Pinpoint the cell where the given text exists, returning its (X, Y) midpoint coordinate. 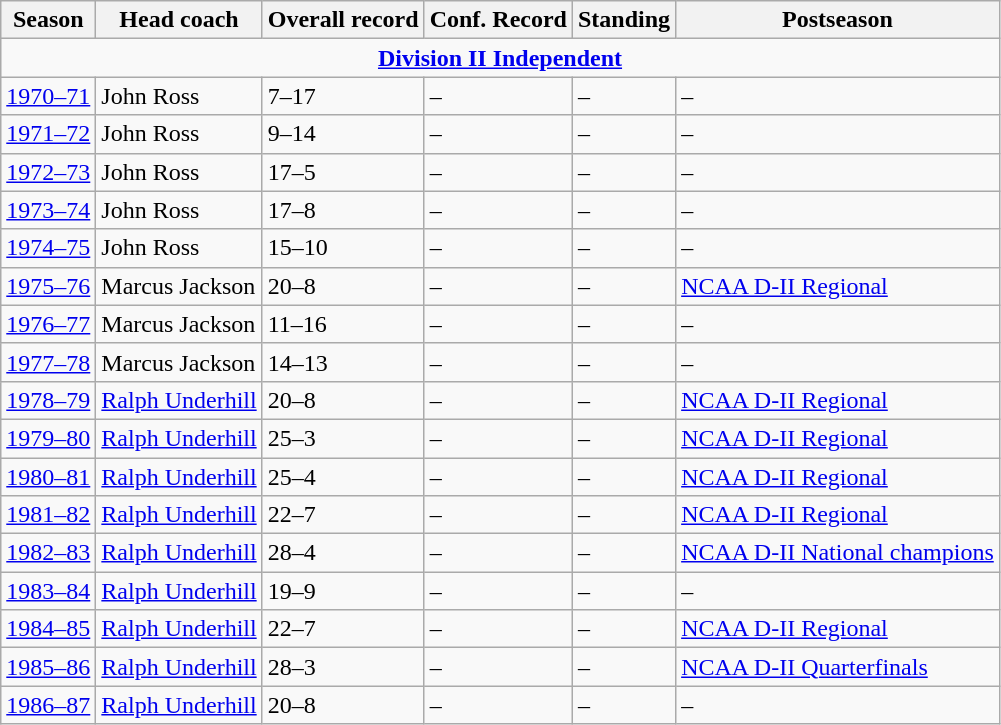
NCAA D-II National champions (838, 553)
28–4 (343, 553)
1971–72 (48, 134)
Division II Independent (500, 58)
1983–84 (48, 591)
11–16 (343, 324)
Postseason (838, 20)
15–10 (343, 248)
1986–87 (48, 705)
1973–74 (48, 210)
Head coach (179, 20)
1979–80 (48, 438)
NCAA D-II Quarterfinals (838, 667)
17–8 (343, 210)
Overall record (343, 20)
1980–81 (48, 477)
1970–71 (48, 96)
1974–75 (48, 248)
1984–85 (48, 629)
Season (48, 20)
1985–86 (48, 667)
Conf. Record (498, 20)
17–5 (343, 172)
1978–79 (48, 400)
19–9 (343, 591)
1977–78 (48, 362)
1975–76 (48, 286)
1972–73 (48, 172)
14–13 (343, 362)
25–3 (343, 438)
1982–83 (48, 553)
1981–82 (48, 515)
25–4 (343, 477)
28–3 (343, 667)
9–14 (343, 134)
Standing (624, 20)
1976–77 (48, 324)
7–17 (343, 96)
